Return the (x, y) coordinate for the center point of the cell that contains the specified text.  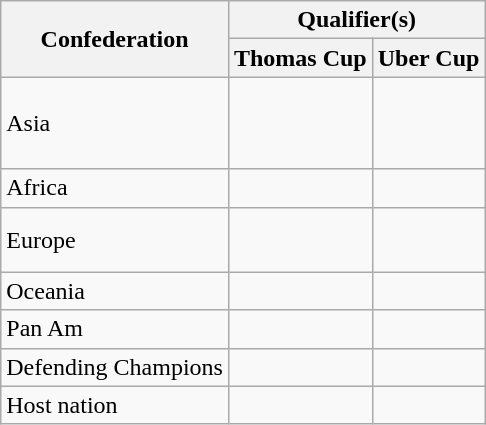
Qualifier(s) (356, 20)
Pan Am (115, 329)
Asia (115, 123)
Thomas Cup (300, 58)
Europe (115, 240)
Africa (115, 188)
Host nation (115, 405)
Confederation (115, 39)
Oceania (115, 291)
Uber Cup (428, 58)
Defending Champions (115, 367)
